Identify which cell holds the provided text, then report its (X, Y) central coordinate. 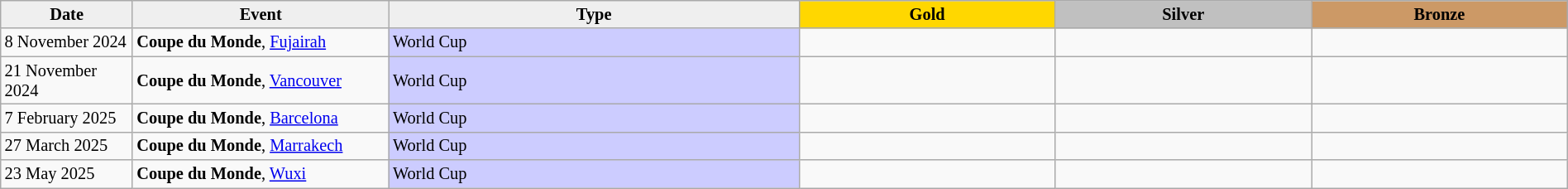
Type (594, 14)
21 November 2024 (67, 80)
Bronze (1440, 14)
27 March 2025 (67, 146)
23 May 2025 (67, 174)
Coupe du Monde, Wuxi (261, 174)
Coupe du Monde, Barcelona (261, 118)
Gold (927, 14)
Event (261, 14)
Coupe du Monde, Marrakech (261, 146)
Date (67, 14)
Coupe du Monde, Vancouver (261, 80)
7 February 2025 (67, 118)
Silver (1183, 14)
Coupe du Monde, Fujairah (261, 42)
8 November 2024 (67, 42)
